Locate the cell with the specified text and output its (x, y) center coordinate. 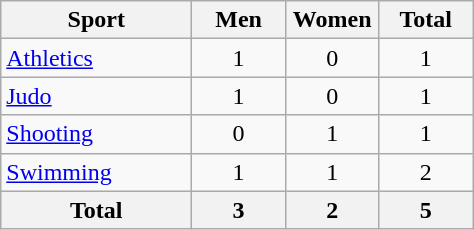
Athletics (96, 58)
5 (426, 210)
Swimming (96, 172)
Women (332, 20)
Sport (96, 20)
3 (239, 210)
Judo (96, 96)
Men (239, 20)
Shooting (96, 134)
